Extract the [X, Y] coordinate from the center of the cell holding the provided text.  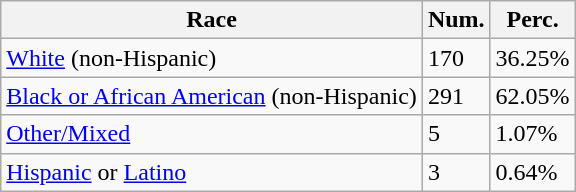
291 [456, 96]
Race [212, 20]
62.05% [532, 96]
1.07% [532, 134]
Hispanic or Latino [212, 172]
0.64% [532, 172]
Other/Mixed [212, 134]
Perc. [532, 20]
Num. [456, 20]
Black or African American (non-Hispanic) [212, 96]
5 [456, 134]
170 [456, 58]
36.25% [532, 58]
White (non-Hispanic) [212, 58]
3 [456, 172]
